Identify which cell holds the provided text, then report its [x, y] central coordinate. 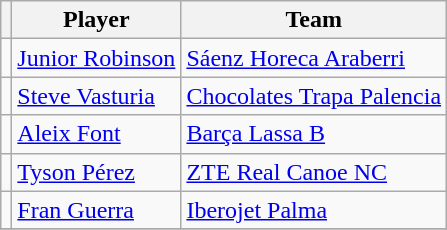
Chocolates Trapa Palencia [314, 96]
Barça Lassa B [314, 134]
Team [314, 20]
Steve Vasturia [96, 96]
Aleix Font [96, 134]
Player [96, 20]
Fran Guerra [96, 210]
Junior Robinson [96, 58]
Sáenz Horeca Araberri [314, 58]
Tyson Pérez [96, 172]
Iberojet Palma [314, 210]
ZTE Real Canoe NC [314, 172]
